Identify which cell holds the provided text, then report its (x, y) central coordinate. 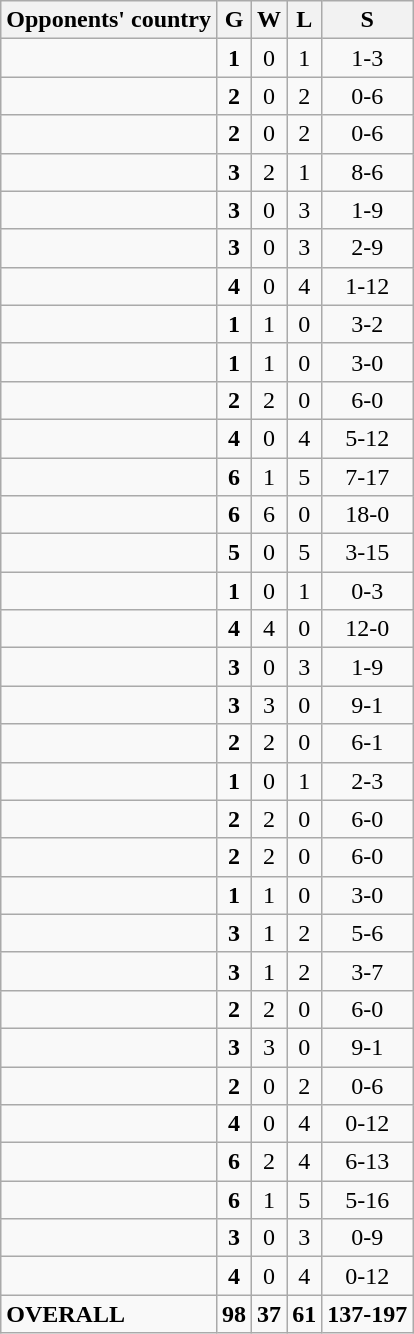
0-9 (368, 1238)
2-3 (368, 781)
W (270, 20)
5-16 (368, 1200)
2-9 (368, 248)
7-17 (368, 477)
137-197 (368, 1314)
8-6 (368, 172)
18-0 (368, 515)
0-3 (368, 591)
5-6 (368, 933)
37 (270, 1314)
S (368, 20)
1-12 (368, 286)
G (234, 20)
98 (234, 1314)
3-15 (368, 553)
1-3 (368, 58)
3-2 (368, 324)
OVERALL (109, 1314)
6-1 (368, 743)
L (304, 20)
12-0 (368, 629)
3-7 (368, 971)
6-13 (368, 1162)
61 (304, 1314)
5-12 (368, 438)
Opponents' country (109, 20)
